Determine the [X, Y] coordinate at the center of the cell enclosing the given text.  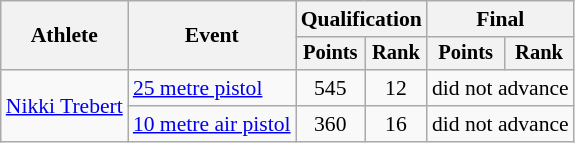
Qualification [362, 19]
25 metre pistol [212, 88]
545 [330, 88]
Nikki Trebert [64, 106]
Athlete [64, 36]
Final [500, 19]
16 [396, 124]
Event [212, 36]
12 [396, 88]
360 [330, 124]
10 metre air pistol [212, 124]
